Capture the cell that displays the provided text and extract its (X, Y) central coordinate. 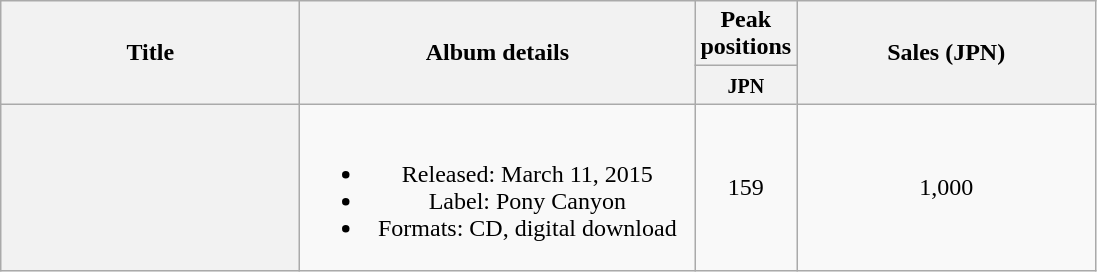
Album details (498, 52)
Sales (JPN) (946, 52)
Title (150, 52)
Peak positions (746, 34)
159 (746, 188)
1,000 (946, 188)
Released: March 11, 2015 Label: Pony CanyonFormats: CD, digital download (498, 188)
JPN (746, 85)
